Detect which cell encompasses the target text, then output its [x, y] center coordinate. 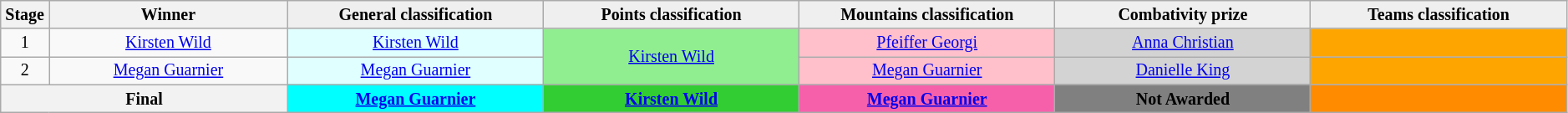
Winner [169, 15]
Points classification [671, 15]
Anna Christian [1183, 44]
Pfeiffer Georgi [927, 44]
Combativity prize [1183, 15]
General classification [415, 15]
Danielle King [1183, 70]
Final [145, 99]
Mountains classification [927, 15]
2 [25, 70]
Stage [25, 15]
Teams classification [1439, 15]
Not Awarded [1183, 99]
1 [25, 44]
